Find where the given text appears and provide that cell's center as (x, y) coordinate. 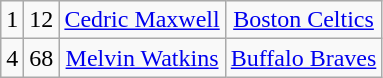
1 (12, 20)
Melvin Watkins (142, 58)
Cedric Maxwell (142, 20)
Buffalo Braves (304, 58)
12 (42, 20)
Boston Celtics (304, 20)
68 (42, 58)
4 (12, 58)
